Scan for the cell matching the given text and deliver its [X, Y] coordinate at center. 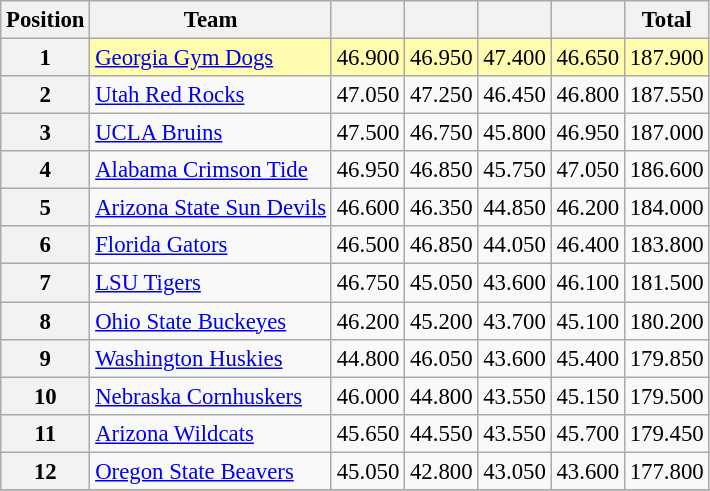
179.450 [666, 433]
LSU Tigers [211, 283]
46.500 [368, 245]
187.550 [666, 95]
Florida Gators [211, 245]
46.900 [368, 58]
8 [46, 321]
45.650 [368, 433]
Arizona State Sun Devils [211, 208]
47.500 [368, 133]
44.050 [514, 245]
45.100 [588, 321]
47.250 [442, 95]
45.200 [442, 321]
181.500 [666, 283]
46.450 [514, 95]
Position [46, 20]
177.800 [666, 471]
43.700 [514, 321]
43.050 [514, 471]
180.200 [666, 321]
Total [666, 20]
46.100 [588, 283]
Team [211, 20]
11 [46, 433]
46.000 [368, 396]
10 [46, 396]
45.700 [588, 433]
9 [46, 358]
45.750 [514, 170]
46.600 [368, 208]
186.600 [666, 170]
47.400 [514, 58]
Georgia Gym Dogs [211, 58]
Washington Huskies [211, 358]
46.650 [588, 58]
187.900 [666, 58]
12 [46, 471]
Ohio State Buckeyes [211, 321]
46.400 [588, 245]
45.400 [588, 358]
179.850 [666, 358]
Oregon State Beavers [211, 471]
3 [46, 133]
45.800 [514, 133]
Utah Red Rocks [211, 95]
6 [46, 245]
187.000 [666, 133]
Nebraska Cornhuskers [211, 396]
Arizona Wildcats [211, 433]
UCLA Bruins [211, 133]
184.000 [666, 208]
42.800 [442, 471]
46.350 [442, 208]
46.050 [442, 358]
1 [46, 58]
183.800 [666, 245]
7 [46, 283]
46.800 [588, 95]
179.500 [666, 396]
44.850 [514, 208]
5 [46, 208]
Alabama Crimson Tide [211, 170]
44.550 [442, 433]
2 [46, 95]
45.150 [588, 396]
4 [46, 170]
